Detect which cell encompasses the target text, then output its [X, Y] center coordinate. 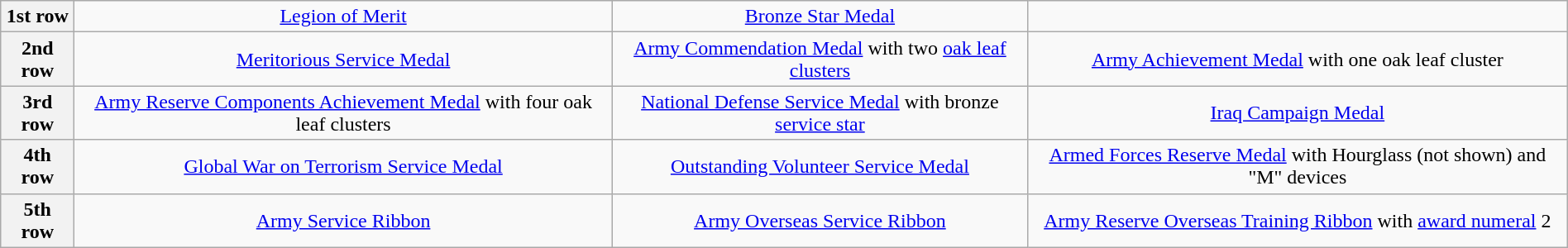
Army Achievement Medal with one oak leaf cluster [1297, 60]
Army Service Ribbon [344, 220]
3rd row [38, 112]
Outstanding Volunteer Service Medal [820, 167]
Army Reserve Overseas Training Ribbon with award numeral 2 [1297, 220]
Army Overseas Service Ribbon [820, 220]
Legion of Merit [344, 17]
5th row [38, 220]
Global War on Terrorism Service Medal [344, 167]
2nd row [38, 60]
National Defense Service Medal with bronze service star [820, 112]
Iraq Campaign Medal [1297, 112]
Bronze Star Medal [820, 17]
Army Commendation Medal with two oak leaf clusters [820, 60]
1st row [38, 17]
Meritorious Service Medal [344, 60]
Armed Forces Reserve Medal with Hourglass (not shown) and "M" devices [1297, 167]
Army Reserve Components Achievement Medal with four oak leaf clusters [344, 112]
4th row [38, 167]
